Provide the [X, Y] coordinate of the cell's center where the given text is located.  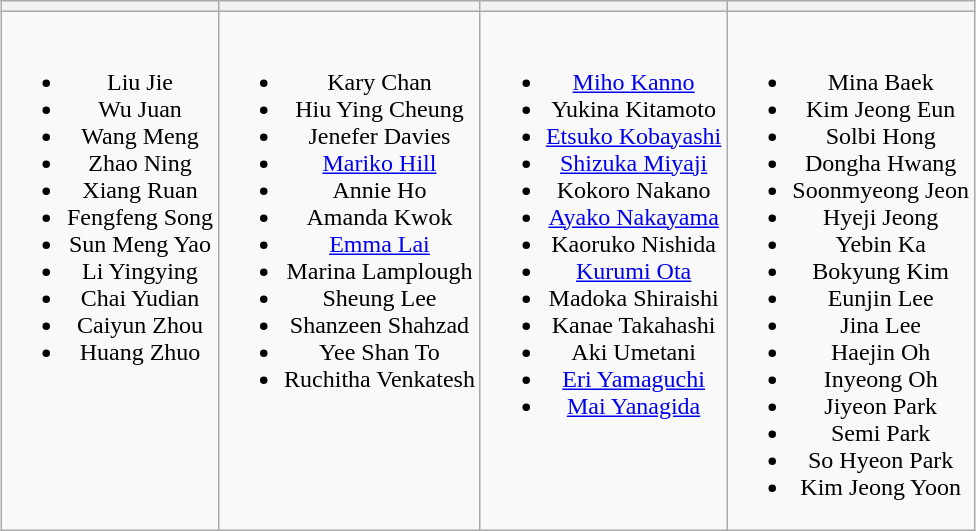
Liu JieWu JuanWang MengZhao NingXiang RuanFengfeng SongSun Meng YaoLi YingyingChai YudianCaiyun ZhouHuang Zhuo [110, 271]
Kary ChanHiu Ying CheungJenefer DaviesMariko HillAnnie HoAmanda KwokEmma LaiMarina LamploughSheung LeeShanzeen ShahzadYee Shan ToRuchitha Venkatesh [350, 271]
